Return the (X, Y) coordinate for the center point of the cell that contains the specified text.  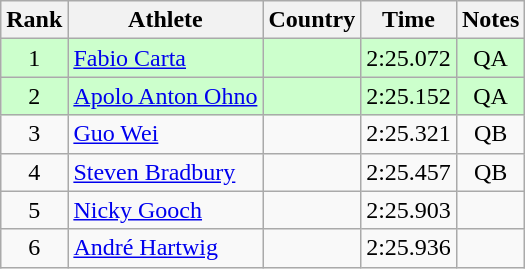
Time (409, 20)
André Hartwig (166, 248)
Guo Wei (166, 134)
Fabio Carta (166, 58)
Nicky Gooch (166, 210)
2 (34, 96)
3 (34, 134)
2:25.457 (409, 172)
Apolo Anton Ohno (166, 96)
Athlete (166, 20)
1 (34, 58)
Steven Bradbury (166, 172)
Country (312, 20)
Notes (490, 20)
6 (34, 248)
2:25.321 (409, 134)
2:25.072 (409, 58)
Rank (34, 20)
5 (34, 210)
2:25.936 (409, 248)
4 (34, 172)
2:25.152 (409, 96)
2:25.903 (409, 210)
